Pinpoint the cell where the given text exists, returning its [x, y] midpoint coordinate. 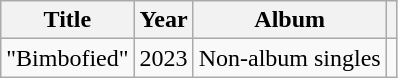
"Bimbofied" [68, 58]
Title [68, 20]
Year [164, 20]
Album [290, 20]
Non-album singles [290, 58]
2023 [164, 58]
